Search for the cell housing the specified text and yield its [X, Y] center coordinate. 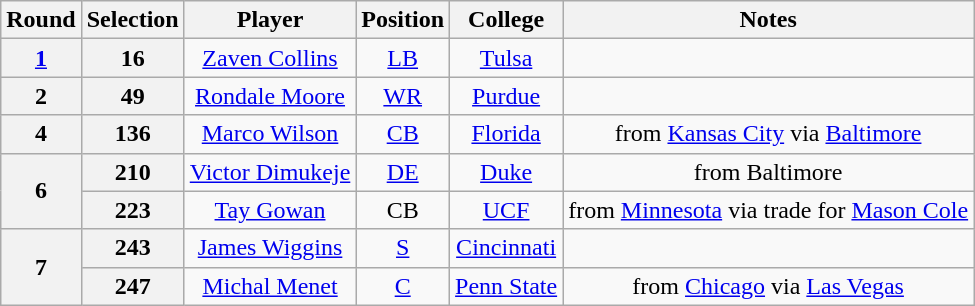
Cincinnati [506, 248]
Zaven Collins [270, 58]
Player [270, 20]
DE [403, 172]
49 [132, 96]
from Baltimore [768, 172]
243 [132, 248]
16 [132, 58]
from Minnesota via trade for Mason Cole [768, 210]
136 [132, 134]
Notes [768, 20]
Purdue [506, 96]
6 [41, 191]
Duke [506, 172]
4 [41, 134]
247 [132, 286]
from Chicago via Las Vegas [768, 286]
WR [403, 96]
from Kansas City via Baltimore [768, 134]
2 [41, 96]
7 [41, 267]
C [403, 286]
Position [403, 20]
Victor Dimukeje [270, 172]
Selection [132, 20]
210 [132, 172]
Penn State [506, 286]
S [403, 248]
College [506, 20]
James Wiggins [270, 248]
Marco Wilson [270, 134]
223 [132, 210]
Tay Gowan [270, 210]
Tulsa [506, 58]
Michal Menet [270, 286]
Florida [506, 134]
1 [41, 58]
Rondale Moore [270, 96]
LB [403, 58]
UCF [506, 210]
Round [41, 20]
